Find where the given text appears and provide that cell's center as [x, y] coordinate. 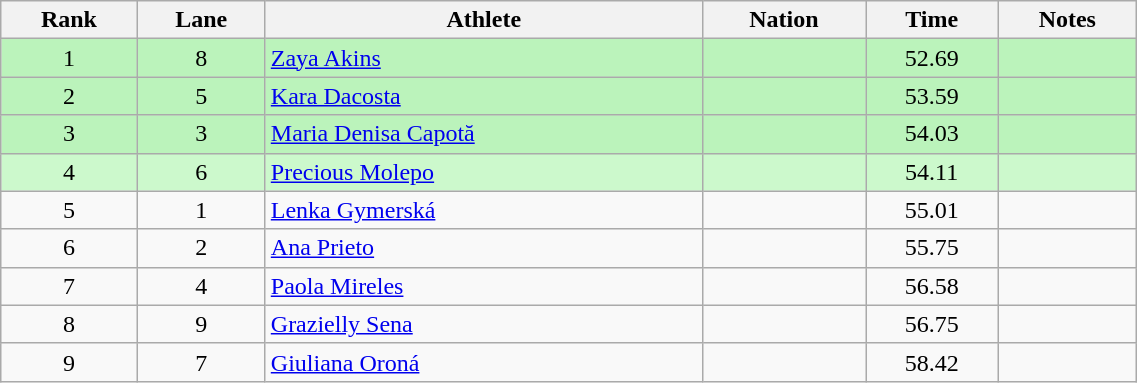
53.59 [932, 96]
56.58 [932, 286]
Zaya Akins [484, 58]
Nation [784, 20]
Lenka Gymerská [484, 210]
Kara Dacosta [484, 96]
55.01 [932, 210]
Paola Mireles [484, 286]
55.75 [932, 248]
Ana Prieto [484, 248]
52.69 [932, 58]
56.75 [932, 324]
Lane [201, 20]
Precious Molepo [484, 172]
Rank [69, 20]
Grazielly Sena [484, 324]
Athlete [484, 20]
Time [932, 20]
Notes [1068, 20]
54.03 [932, 134]
54.11 [932, 172]
Giuliana Oroná [484, 362]
58.42 [932, 362]
Maria Denisa Capotă [484, 134]
